Return [x, y] of the center of cell containing provided text 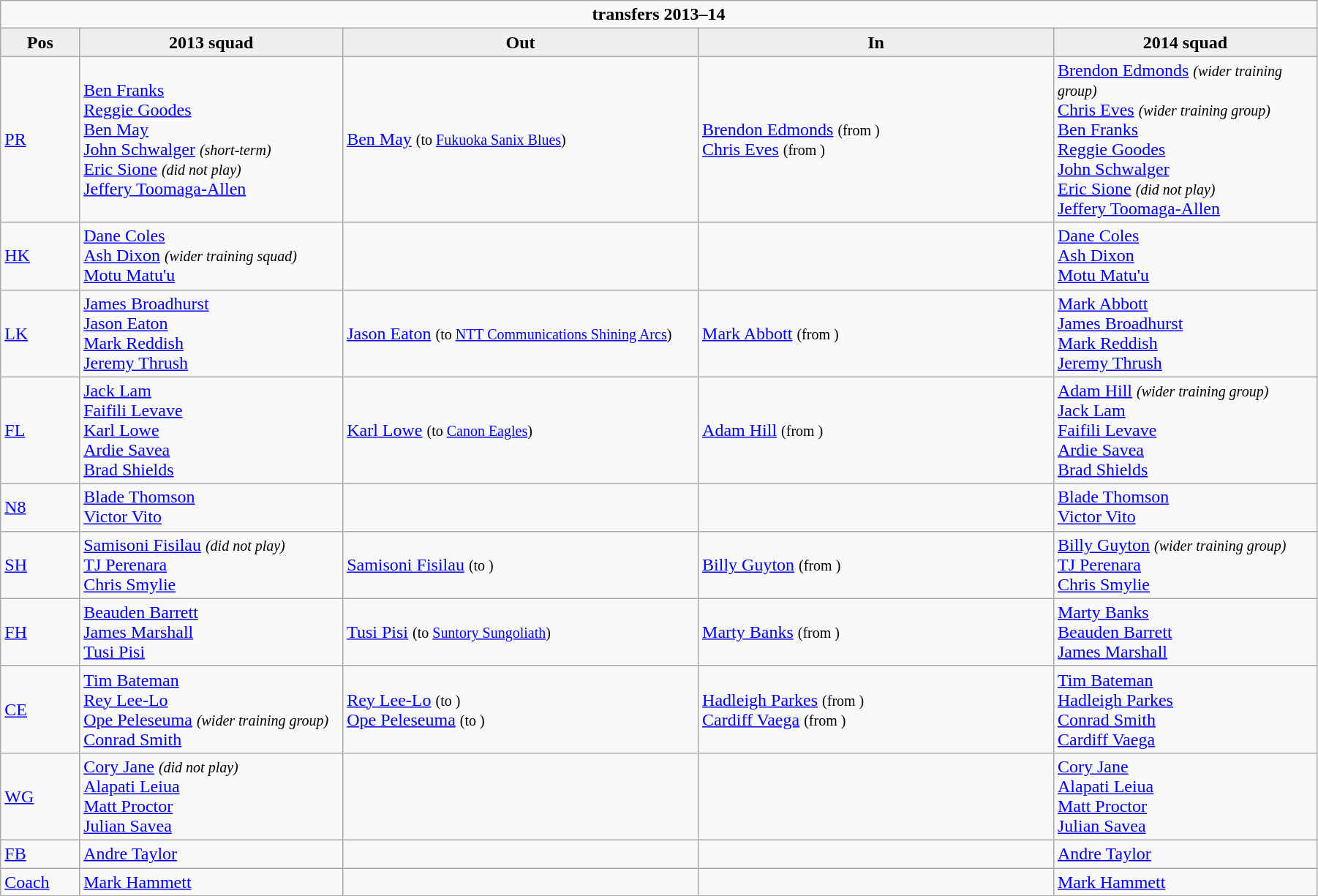
FL [40, 430]
Out [521, 42]
Mark AbbottJames BroadhurstMark ReddishJeremy Thrush [1185, 334]
WG [40, 796]
2013 squad [211, 42]
Mark Abbott (from ) [876, 334]
Ben May (to Fukuoka Sanix Blues) [521, 139]
Ben FranksReggie GoodesBen MayJohn Schwalger (short-term)Eric Sione (did not play)Jeffery Toomaga-Allen [211, 139]
FH [40, 632]
Marty Banks (from ) [876, 632]
Dane ColesAsh Dixon (wider training squad)Motu Matu'u [211, 256]
Tim BatemanRey Lee-LoOpe Peleseuma (wider training group)Conrad Smith [211, 709]
Jason Eaton (to NTT Communications Shining Arcs) [521, 334]
Dane ColesAsh DixonMotu Matu'u [1185, 256]
Tusi Pisi (to Suntory Sungoliath) [521, 632]
Brendon Edmonds (from ) Chris Eves (from ) [876, 139]
In [876, 42]
HK [40, 256]
LK [40, 334]
Adam Hill (wider training group)Jack LamFaifili LevaveArdie SaveaBrad Shields [1185, 430]
FB [40, 854]
Cory Jane (did not play)Alapati LeiuaMatt ProctorJulian Savea [211, 796]
Karl Lowe (to Canon Eagles) [521, 430]
Pos [40, 42]
Billy Guyton (from ) [876, 565]
Beauden BarrettJames MarshallTusi Pisi [211, 632]
N8 [40, 508]
SH [40, 565]
Jack LamFaifili LevaveKarl LoweArdie SaveaBrad Shields [211, 430]
Marty BanksBeauden BarrettJames Marshall [1185, 632]
Samisoni Fisilau (to ) [521, 565]
Adam Hill (from ) [876, 430]
James BroadhurstJason EatonMark ReddishJeremy Thrush [211, 334]
Tim BatemanHadleigh ParkesConrad SmithCardiff Vaega [1185, 709]
CE [40, 709]
Cory JaneAlapati LeiuaMatt ProctorJulian Savea [1185, 796]
transfers 2013–14 [659, 15]
Coach [40, 881]
Hadleigh Parkes (from ) Cardiff Vaega (from ) [876, 709]
Rey Lee-Lo (to ) Ope Peleseuma (to ) [521, 709]
PR [40, 139]
Samisoni Fisilau (did not play)TJ PerenaraChris Smylie [211, 565]
Billy Guyton (wider training group)TJ PerenaraChris Smylie [1185, 565]
2014 squad [1185, 42]
